From the cell containing the given text, extract its center point as (X, Y) coordinate. 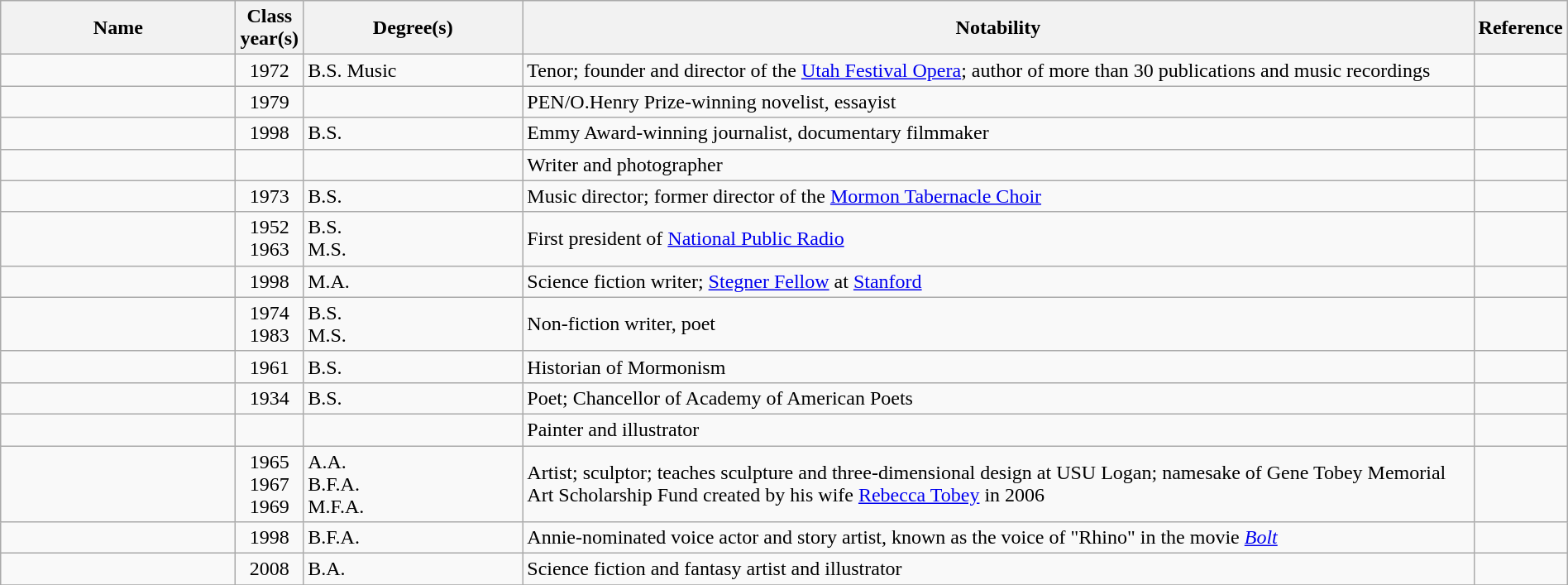
Reference (1520, 28)
Emmy Award-winning journalist, documentary filmmaker (998, 133)
Music director; former director of the Mormon Tabernacle Choir (998, 196)
Science fiction and fantasy artist and illustrator (998, 569)
Non-fiction writer, poet (998, 324)
B.S. Music (414, 70)
1973 (270, 196)
Historian of Mormonism (998, 367)
B.F.A. (414, 538)
Science fiction writer; Stegner Fellow at Stanford (998, 281)
19521963 (270, 238)
19741983 (270, 324)
A.A.B.F.A.M.F.A. (414, 483)
Poet; Chancellor of Academy of American Poets (998, 398)
1972 (270, 70)
Name (118, 28)
Writer and photographer (998, 165)
B.A. (414, 569)
Class year(s) (270, 28)
Notability (998, 28)
1979 (270, 102)
Painter and illustrator (998, 429)
Annie-nominated voice actor and story artist, known as the voice of "Rhino" in the movie Bolt (998, 538)
1934 (270, 398)
First president of National Public Radio (998, 238)
PEN/O.Henry Prize-winning novelist, essayist (998, 102)
196519671969 (270, 483)
Tenor; founder and director of the Utah Festival Opera; author of more than 30 publications and music recordings (998, 70)
M.A. (414, 281)
Degree(s) (414, 28)
2008 (270, 569)
1961 (270, 367)
